Search for the cell housing the specified text and yield its (x, y) center coordinate. 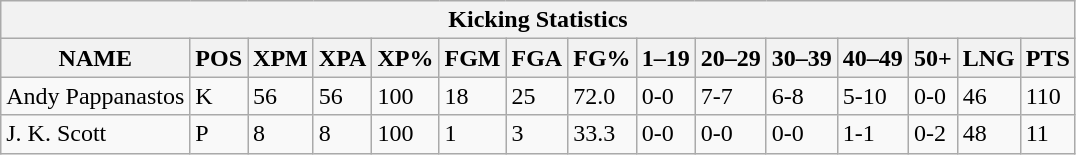
0-2 (932, 134)
48 (988, 134)
Andy Pappanastos (96, 96)
7-7 (730, 96)
30–39 (802, 58)
J. K. Scott (96, 134)
XP% (406, 58)
25 (537, 96)
110 (1048, 96)
FGA (537, 58)
FG% (602, 58)
XPA (342, 58)
11 (1048, 134)
XPM (281, 58)
3 (537, 134)
FGM (472, 58)
PTS (1048, 58)
72.0 (602, 96)
Kicking Statistics (538, 20)
POS (219, 58)
46 (988, 96)
1-1 (872, 134)
18 (472, 96)
K (219, 96)
1 (472, 134)
LNG (988, 58)
6-8 (802, 96)
50+ (932, 58)
P (219, 134)
1–19 (666, 58)
5-10 (872, 96)
40–49 (872, 58)
20–29 (730, 58)
NAME (96, 58)
33.3 (602, 134)
